Scan for the cell matching the given text and deliver its [x, y] coordinate at center. 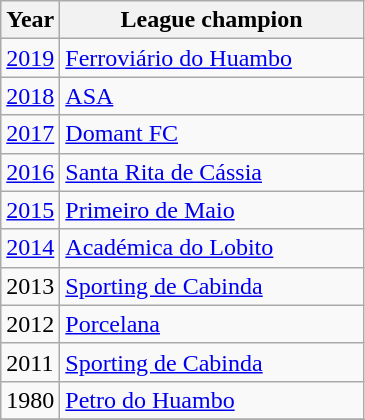
Académica do Lobito [212, 248]
2014 [30, 248]
2011 [30, 362]
Ferroviário do Huambo [212, 58]
2017 [30, 134]
League champion [212, 20]
Year [30, 20]
2015 [30, 210]
2013 [30, 286]
Domant FC [212, 134]
1980 [30, 400]
2018 [30, 96]
ASA [212, 96]
Primeiro de Maio [212, 210]
Petro do Huambo [212, 400]
2019 [30, 58]
Santa Rita de Cássia [212, 172]
2012 [30, 324]
2016 [30, 172]
Porcelana [212, 324]
